Capture the cell that displays the provided text and extract its (X, Y) central coordinate. 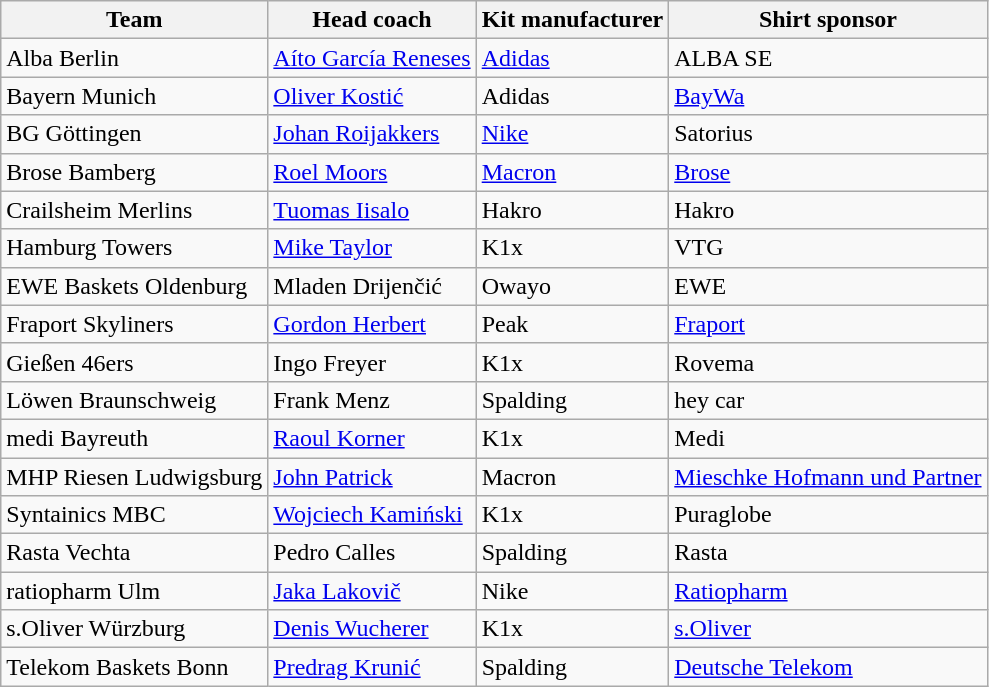
Head coach (372, 20)
Alba Berlin (134, 58)
Mike Taylor (372, 248)
Löwen Braunschweig (134, 400)
BG Göttingen (134, 134)
VTG (828, 248)
Fraport Skyliners (134, 324)
Denis Wucherer (372, 629)
Frank Menz (372, 400)
Hamburg Towers (134, 248)
medi Bayreuth (134, 438)
Puraglobe (828, 515)
Deutsche Telekom (828, 667)
John Patrick (372, 477)
s.Oliver (828, 629)
Satorius (828, 134)
Peak (572, 324)
Ratiopharm (828, 591)
EWE (828, 286)
EWE Baskets Oldenburg (134, 286)
Tuomas Iisalo (372, 210)
Mieschke Hofmann und Partner (828, 477)
Roel Moors (372, 172)
s.Oliver Würzburg (134, 629)
ALBA SE (828, 58)
Kit manufacturer (572, 20)
hey car (828, 400)
Fraport (828, 324)
Mladen Drijenčić (372, 286)
ratiopharm Ulm (134, 591)
Telekom Baskets Bonn (134, 667)
Rasta (828, 553)
Shirt sponsor (828, 20)
Predrag Krunić (372, 667)
Rovema (828, 362)
Jaka Lakovič (372, 591)
Team (134, 20)
Syntainics MBC (134, 515)
Crailsheim Merlins (134, 210)
Pedro Calles (372, 553)
Gordon Herbert (372, 324)
Johan Roijakkers (372, 134)
Rasta Vechta (134, 553)
BayWa (828, 96)
Aíto García Reneses (372, 58)
Owayo (572, 286)
Brose (828, 172)
Oliver Kostić (372, 96)
Bayern Munich (134, 96)
MHP Riesen Ludwigsburg (134, 477)
Gießen 46ers (134, 362)
Raoul Korner (372, 438)
Medi (828, 438)
Ingo Freyer (372, 362)
Wojciech Kamiński (372, 515)
Brose Bamberg (134, 172)
